Output the (X, Y) coordinate of the center of the cell containing the given text.  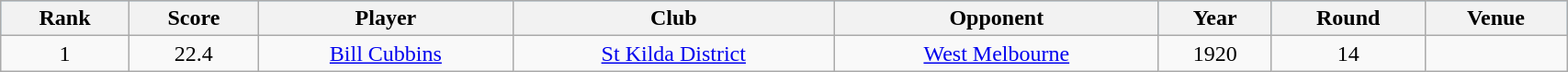
Club (673, 18)
St Kilda District (673, 54)
Rank (65, 18)
22.4 (193, 54)
Bill Cubbins (386, 54)
Score (193, 18)
Opponent (996, 18)
1920 (1214, 54)
Year (1214, 18)
Player (386, 18)
West Melbourne (996, 54)
Venue (1495, 18)
14 (1348, 54)
Round (1348, 18)
1 (65, 54)
